Detect which cell encompasses the target text, then output its (X, Y) center coordinate. 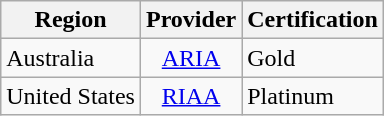
Platinum (313, 96)
Region (71, 20)
Certification (313, 20)
Provider (190, 20)
ARIA (190, 58)
Australia (71, 58)
Gold (313, 58)
RIAA (190, 96)
United States (71, 96)
